Capture the cell that displays the provided text and extract its [x, y] central coordinate. 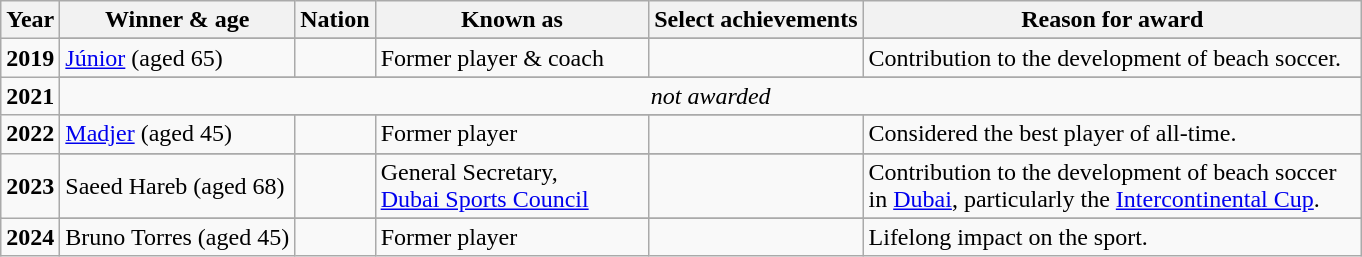
Select achievements [756, 20]
2021 [30, 96]
Saeed Hareb (aged 68) [178, 186]
Nation [335, 20]
2019 [30, 58]
Former player & coach [512, 58]
2023 [30, 186]
2022 [30, 134]
Known as [512, 20]
Júnior (aged 65) [178, 58]
Contribution to the development of beach soccer in Dubai, particularly the Intercontinental Cup. [1112, 186]
General Secretary,Dubai Sports Council [512, 186]
Bruno Torres (aged 45) [178, 237]
Reason for award [1112, 20]
Madjer (aged 45) [178, 134]
Lifelong impact on the sport. [1112, 237]
not awarded [711, 96]
Year [30, 20]
Winner & age [178, 20]
Contribution to the development of beach soccer. [1112, 58]
Considered the best player of all-time. [1112, 134]
2024 [30, 237]
